Determine the [x, y] coordinate at the center of the cell enclosing the given text.  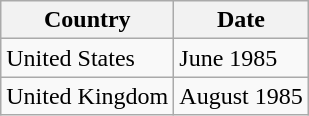
Country [88, 20]
United Kingdom [88, 96]
August 1985 [241, 96]
June 1985 [241, 58]
Date [241, 20]
United States [88, 58]
